Detect which cell encompasses the target text, then output its (x, y) center coordinate. 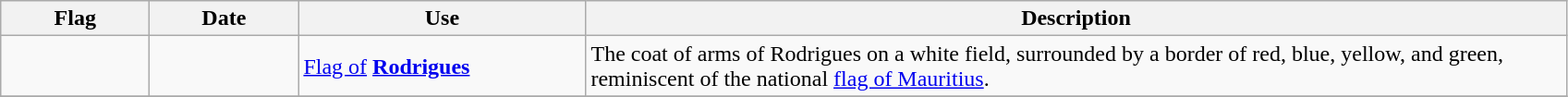
Flag of Rodrigues (442, 67)
Flag (76, 18)
Date (224, 18)
Description (1076, 18)
Use (442, 18)
